Determine the [X, Y] coordinate at the center of the cell enclosing the given text.  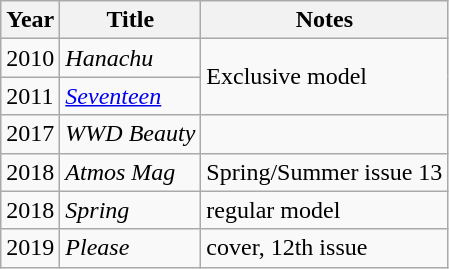
Please [130, 248]
Hanachu [130, 58]
2017 [30, 134]
Title [130, 20]
2011 [30, 96]
2010 [30, 58]
Notes [324, 20]
Seventeen [130, 96]
Spring [130, 210]
2019 [30, 248]
Spring/Summer issue 13 [324, 172]
Exclusive model [324, 77]
cover, 12th issue [324, 248]
WWD Beauty [130, 134]
Atmos Mag [130, 172]
regular model [324, 210]
Year [30, 20]
